Return the [x, y] coordinate for the center point of the cell that contains the specified text.  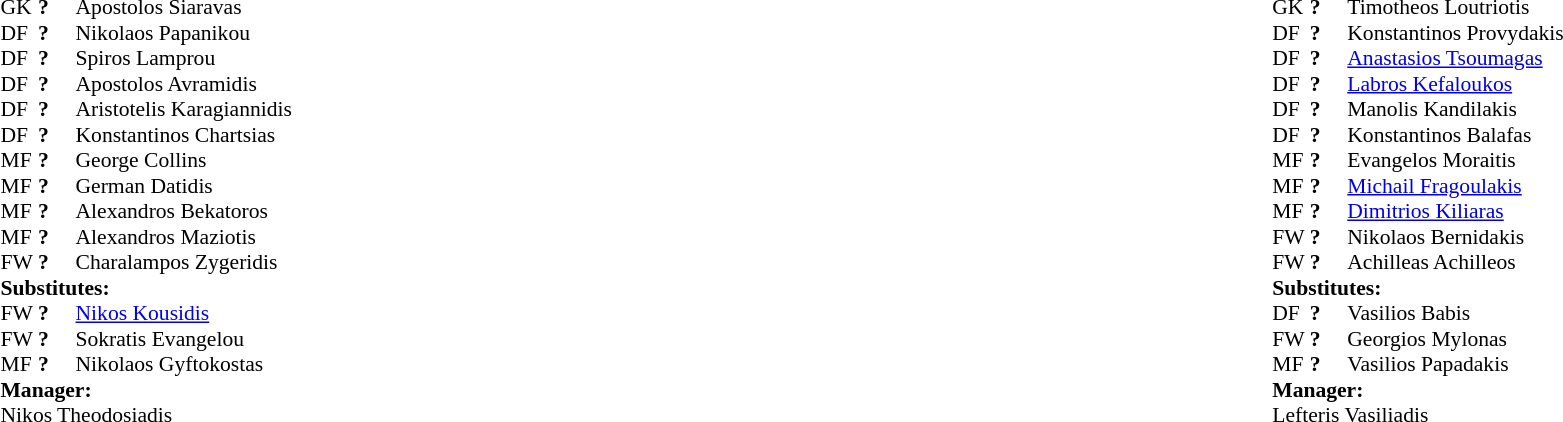
Achilleas Achilleos [1455, 263]
Nikolaos Papanikou [184, 33]
Sokratis Evangelou [184, 339]
Aristotelis Karagiannidis [184, 109]
Dimitrios Kiliaras [1455, 211]
Vasilios Papadakis [1455, 365]
Konstantinos Balafas [1455, 135]
Nikolaos Gyftokostas [184, 365]
Spiros Lamprou [184, 59]
German Datidis [184, 186]
Michail Fragoulakis [1455, 186]
Manolis Kandilakis [1455, 109]
George Collins [184, 161]
Charalampos Zygeridis [184, 263]
Alexandros Bekatoros [184, 211]
Konstantinos Chartsias [184, 135]
Georgios Mylonas [1455, 339]
Anastasios Tsoumagas [1455, 59]
Nikos Kousidis [184, 313]
Apostolos Avramidis [184, 84]
Alexandros Maziotis [184, 237]
Konstantinos Provydakis [1455, 33]
Vasilios Babis [1455, 313]
Labros Kefaloukos [1455, 84]
Nikolaos Bernidakis [1455, 237]
Evangelos Moraitis [1455, 161]
